Detect which cell encompasses the target text, then output its (X, Y) center coordinate. 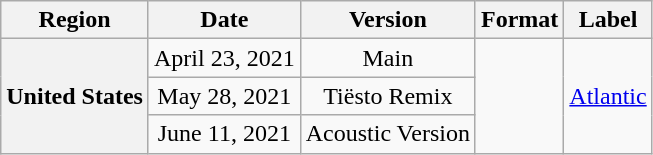
United States (75, 96)
Acoustic Version (388, 134)
Main (388, 58)
Region (75, 20)
April 23, 2021 (224, 58)
June 11, 2021 (224, 134)
Label (608, 20)
Atlantic (608, 96)
Version (388, 20)
May 28, 2021 (224, 96)
Date (224, 20)
Format (519, 20)
Tiësto Remix (388, 96)
